Return (X, Y) of the center of cell containing provided text 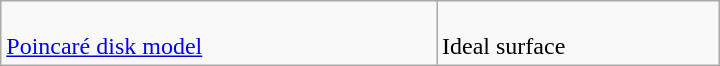
Poincaré disk model (219, 34)
Ideal surface (578, 34)
